Pinpoint the cell where the given text exists, returning its [X, Y] midpoint coordinate. 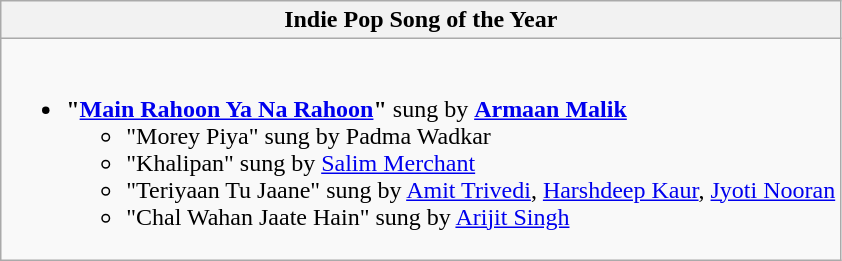
Indie Pop Song of the Year [421, 20]
